Capture the cell that displays the provided text and extract its [x, y] central coordinate. 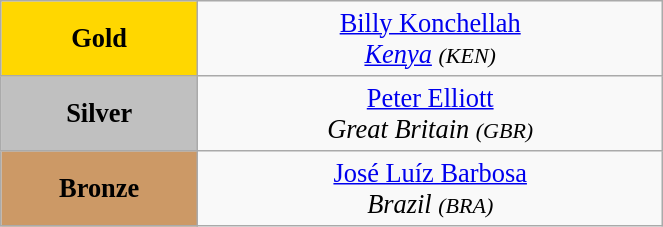
Silver [100, 112]
Peter ElliottGreat Britain (GBR) [430, 112]
Bronze [100, 188]
Billy KonchellahKenya (KEN) [430, 38]
Gold [100, 38]
José Luíz BarbosaBrazil (BRA) [430, 188]
